Return (x, y) of the center of cell containing provided text 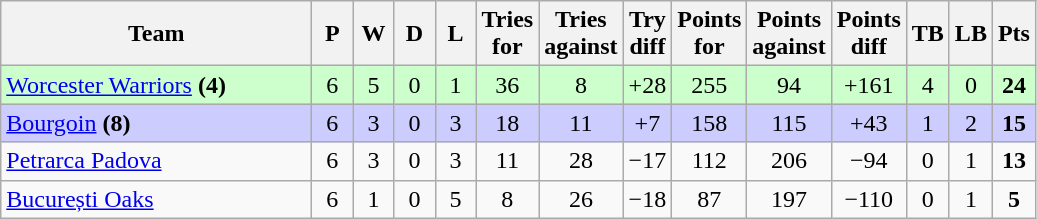
Worcester Warriors (4) (156, 85)
+7 (648, 123)
Points diff (868, 34)
13 (1014, 161)
P (332, 34)
W (374, 34)
−17 (648, 161)
24 (1014, 85)
Try diff (648, 34)
Pts (1014, 34)
4 (928, 85)
255 (710, 85)
Team (156, 34)
112 (710, 161)
206 (789, 161)
36 (508, 85)
+43 (868, 123)
18 (508, 123)
158 (710, 123)
+161 (868, 85)
115 (789, 123)
D (414, 34)
Bourgoin (8) (156, 123)
94 (789, 85)
26 (581, 199)
28 (581, 161)
−110 (868, 199)
Tries against (581, 34)
Points against (789, 34)
Tries for (508, 34)
București Oaks (156, 199)
TB (928, 34)
197 (789, 199)
−18 (648, 199)
−94 (868, 161)
LB (970, 34)
2 (970, 123)
L (456, 34)
87 (710, 199)
+28 (648, 85)
Points for (710, 34)
15 (1014, 123)
Petrarca Padova (156, 161)
